Determine the [x, y] coordinate at the center of the cell enclosing the given text.  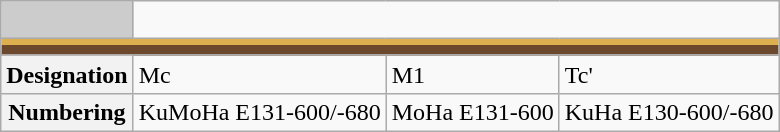
KuMoHa E131-600/-680 [260, 112]
M1 [472, 74]
Numbering [67, 112]
Tc' [669, 74]
Mc [260, 74]
Designation [67, 74]
MoHa E131-600 [472, 112]
KuHa E130-600/-680 [669, 112]
